Search for the cell housing the specified text and yield its (X, Y) center coordinate. 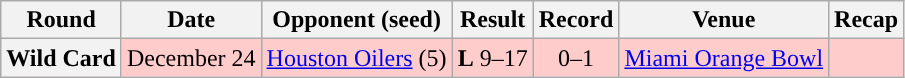
Round (62, 20)
Wild Card (62, 58)
December 24 (191, 58)
L 9–17 (492, 58)
0–1 (576, 58)
Date (191, 20)
Result (492, 20)
Opponent (seed) (356, 20)
Miami Orange Bowl (724, 58)
Recap (866, 20)
Record (576, 20)
Houston Oilers (5) (356, 58)
Venue (724, 20)
